Capture the cell that displays the provided text and extract its (X, Y) central coordinate. 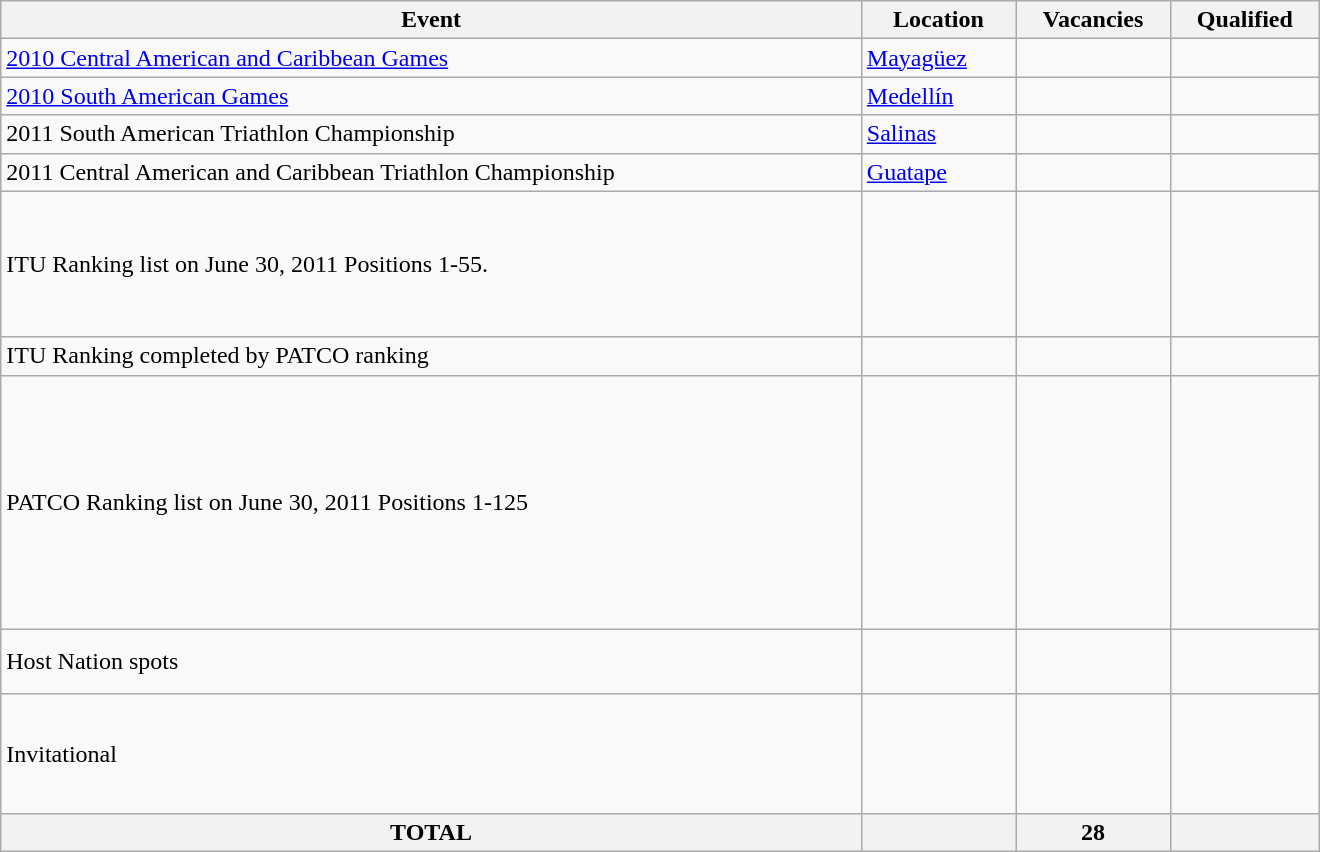
PATCO Ranking list on June 30, 2011 Positions 1-125 (432, 502)
Medellín (938, 96)
Location (938, 20)
Salinas (938, 134)
Vacancies (1094, 20)
Invitational (432, 754)
TOTAL (432, 832)
Host Nation spots (432, 662)
2011 South American Triathlon Championship (432, 134)
2011 Central American and Caribbean Triathlon Championship (432, 172)
2010 South American Games (432, 96)
Guatape (938, 172)
Event (432, 20)
ITU Ranking list on June 30, 2011 Positions 1-55. (432, 264)
ITU Ranking completed by PATCO ranking (432, 356)
Qualified (1244, 20)
28 (1094, 832)
Mayagüez (938, 58)
2010 Central American and Caribbean Games (432, 58)
